Extract the (x, y) coordinate from the center of the cell holding the provided text.  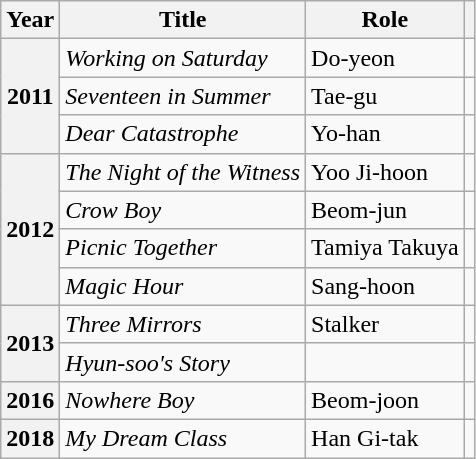
2013 (30, 343)
My Dream Class (183, 438)
Sang-hoon (386, 286)
2016 (30, 400)
Title (183, 20)
Crow Boy (183, 210)
Working on Saturday (183, 58)
Role (386, 20)
Stalker (386, 324)
Tamiya Takuya (386, 248)
2018 (30, 438)
2012 (30, 229)
Beom-jun (386, 210)
Dear Catastrophe (183, 134)
Three Mirrors (183, 324)
Hyun-soo's Story (183, 362)
Beom-joon (386, 400)
Seventeen in Summer (183, 96)
Yoo Ji-hoon (386, 172)
Han Gi-tak (386, 438)
Yo-han (386, 134)
Do-yeon (386, 58)
Nowhere Boy (183, 400)
Magic Hour (183, 286)
Year (30, 20)
Picnic Together (183, 248)
Tae-gu (386, 96)
The Night of the Witness (183, 172)
2011 (30, 96)
